Search for the cell housing the specified text and yield its [x, y] center coordinate. 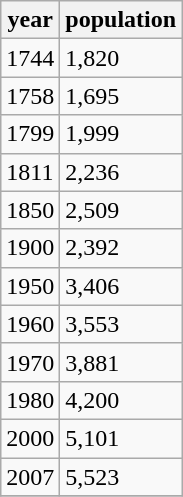
1811 [30, 172]
1950 [30, 286]
3,406 [121, 286]
3,881 [121, 362]
2000 [30, 438]
1980 [30, 400]
year [30, 20]
1850 [30, 210]
1960 [30, 324]
5,101 [121, 438]
1970 [30, 362]
2007 [30, 477]
3,553 [121, 324]
1744 [30, 58]
1900 [30, 248]
1758 [30, 96]
2,509 [121, 210]
1,999 [121, 134]
4,200 [121, 400]
population [121, 20]
5,523 [121, 477]
1,695 [121, 96]
1,820 [121, 58]
1799 [30, 134]
2,392 [121, 248]
2,236 [121, 172]
